From the cell containing the given text, extract its center point as [X, Y] coordinate. 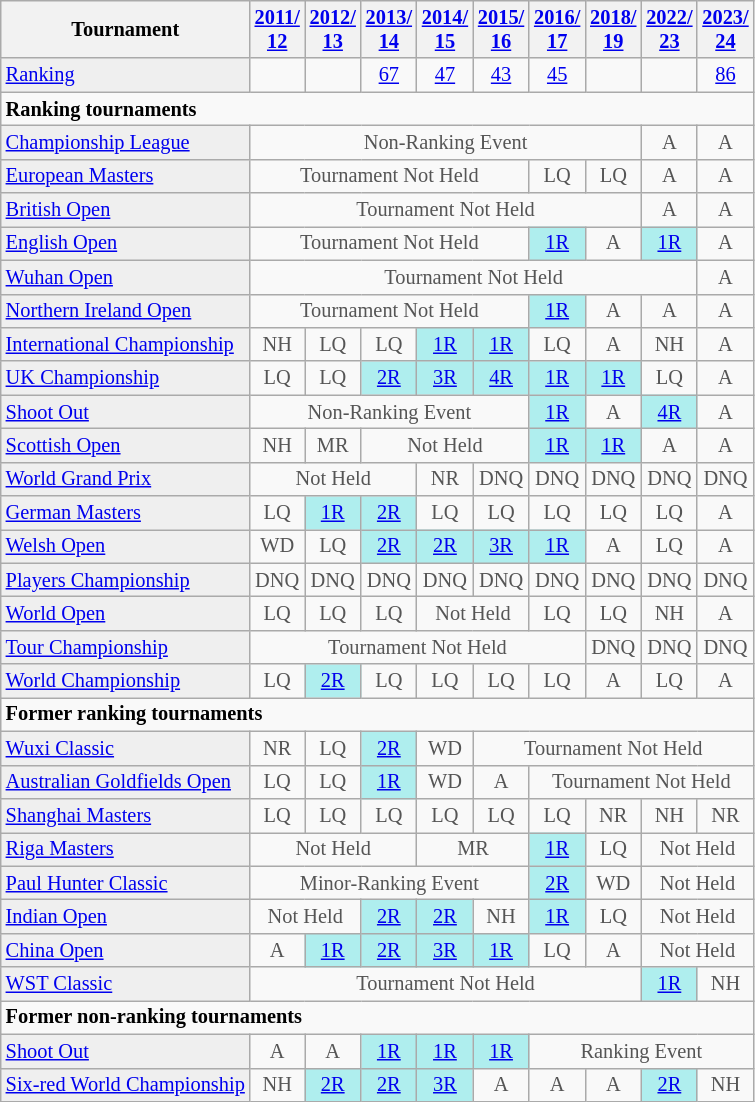
Tour Championship [126, 647]
German Masters [126, 513]
English Open [126, 243]
2011/12 [278, 29]
China Open [126, 950]
Indian Open [126, 916]
2013/14 [389, 29]
Welsh Open [126, 546]
Paul Hunter Classic [126, 883]
Former non-ranking tournaments [378, 1017]
2014/15 [445, 29]
World Championship [126, 681]
Northern Ireland Open [126, 311]
43 [501, 75]
WST Classic [126, 984]
2022/23 [669, 29]
Ranking tournaments [378, 109]
2015/16 [501, 29]
World Grand Prix [126, 479]
Australian Goldfields Open [126, 782]
67 [389, 75]
Players Championship [126, 580]
86 [725, 75]
Riga Masters [126, 849]
European Masters [126, 176]
World Open [126, 613]
Scottish Open [126, 445]
Ranking [126, 75]
45 [557, 75]
International Championship [126, 344]
2018/19 [613, 29]
2016/17 [557, 29]
2023/24 [725, 29]
Championship League [126, 142]
Former ranking tournaments [378, 714]
2012/13 [333, 29]
47 [445, 75]
Tournament [126, 29]
Ranking Event [641, 1051]
UK Championship [126, 378]
Shanghai Masters [126, 815]
Six-red World Championship [126, 1085]
Wuxi Classic [126, 748]
Minor-Ranking Event [390, 883]
British Open [126, 210]
Wuhan Open [126, 277]
